Output the [X, Y] coordinate of the center of the cell containing the given text.  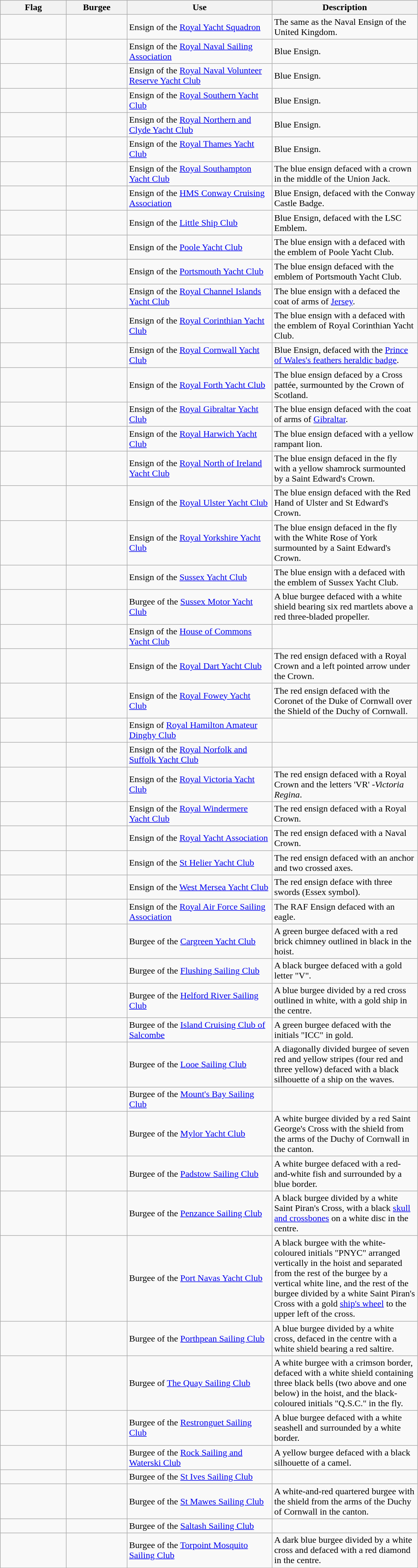
Ensign of the Royal Air Force Sailing Association [200, 912]
Burgee of the Mount's Bay Sailing Club [200, 1099]
Ensign of the HMS Conway Cruising Association [200, 198]
Burgee of the Flushing Sailing Club [200, 971]
Ensign of the West Mersea Yacht Club [200, 887]
Burgee of the Restronguet Sailing Club [200, 1428]
Flag [33, 8]
Burgee of the Penzance Sailing Club [200, 1213]
Burgee of the Looe Sailing Club [200, 1065]
Burgee of The Quay Sailing Club [200, 1383]
The red ensign defaced with a Royal Crown. [345, 814]
Ensign of the Royal Harwich Yacht Club [200, 439]
The blue ensign with a defaced with the emblem of Royal Corinthian Yacht Club. [345, 326]
The red ensign defaced with a Royal Crown and the letters 'VR' -Victoria Regina. [345, 784]
A blue burgee defaced with a white seashell and surrounded by a white border. [345, 1428]
Ensign of the Royal Northern and Clyde Yacht Club [200, 125]
Ensign of the Royal Corinthian Yacht Club [200, 326]
Ensign of the Royal Thames Yacht Club [200, 149]
A white burgee divided by a red Saint George's Cross with the shield from the arms of the Duchy of Cornwall in the canton. [345, 1134]
Use [200, 8]
Burgee of the Sussex Motor Yacht Club [200, 607]
Ensign of the Poole Yacht Club [200, 247]
The blue ensign with a defaced with the emblem of Poole Yacht Club. [345, 247]
Burgee of the Rock Sailing and Waterski Club [200, 1457]
Ensign of the Royal Southern Yacht Club [200, 100]
Ensign of the Royal Fowey Yacht Club [200, 700]
Ensign of the Royal Forth Yacht Club [200, 385]
Burgee of the Cargreen Yacht Club [200, 941]
Burgee of the St Ives Sailing Club [200, 1477]
A blue burgee defaced with a white shield bearing six red martlets above a red three-bladed propeller. [345, 607]
Blue Ensign, defaced with the LSC Emblem. [345, 223]
Ensign of the Royal Southampton Yacht Club [200, 174]
Ensign of the Little Ship Club [200, 223]
The blue ensign defaced with the coat of arms of Gibraltar. [345, 415]
A black burgee divided by a white Saint Piran's Cross, with a black skull and crossbones on a white disc in the centre. [345, 1213]
Ensign of the Royal Norfolk and Suffolk Yacht Club [200, 755]
Burgee of the Island Cruising Club of Salcombe [200, 1030]
A green burgee defaced with a red brick chimney outlined in black in the hoist. [345, 941]
Burgee of the Torpoint Mosquito Sailing Club [200, 1550]
Ensign of the Royal Gibraltar Yacht Club [200, 415]
Ensign of the Royal Yorkshire Yacht Club [200, 542]
Ensign of the Royal Victoria Yacht Club [200, 784]
The blue ensign defaced with the emblem of Portsmouth Yacht Club. [345, 272]
Burgee of the Port Navas Yacht Club [200, 1278]
Burgee of the Mylor Yacht Club [200, 1134]
The same as the Naval Ensign of the United Kingdom. [345, 27]
The blue ensign defaced with a crown in the middle of the Union Jack. [345, 174]
The blue ensign with a defaced with the emblem of Sussex Yacht Club. [345, 577]
The red ensign defaced with a Naval Crown. [345, 838]
Ensign of the St Helier Yacht Club [200, 863]
A blue burgee divided by a red cross outlined in white, with a gold ship in the centre. [345, 1000]
Ensign of Royal Hamilton Amateur Dinghy Club [200, 730]
Burgee of the Padstow Sailing Club [200, 1173]
The blue ensign defaced with the Red Hand of Ulster and St Edward's Crown. [345, 503]
Blue Ensign, defaced with the Conway Castle Badge. [345, 198]
Ensign of the Sussex Yacht Club [200, 577]
Ensign of the Royal Channel Islands Yacht Club [200, 296]
A white-and-red quartered burgee with the shield from the arms of the Duchy of Cornwall in the canton. [345, 1501]
Description [345, 8]
Ensign of the Portsmouth Yacht Club [200, 272]
A dark blue burgee divided by a white cross and defaced with a red diamond in the centre. [345, 1550]
A blue burgee divided by a white cross, defaced in the centre with a white shield bearing a red saltire. [345, 1339]
The red ensign defaced with an anchor and two crossed axes. [345, 863]
Ensign of the Royal Naval Sailing Association [200, 51]
A yellow burgee defaced with a black silhouette of a camel. [345, 1457]
The blue ensign with a defaced the coat of arms of Jersey. [345, 296]
The red ensign defaced with a Royal Crown and a left pointed arrow under the Crown. [345, 666]
Burgee of the Saltash Sailing Club [200, 1526]
Ensign of the Royal Windermere Yacht Club [200, 814]
Ensign of the Royal Yacht Association [200, 838]
Ensign of the House of Commons Yacht Club [200, 637]
Blue Ensign, defaced with the Prince of Wales's feathers heraldic badge. [345, 355]
Burgee of the Porthpean Sailing Club [200, 1339]
A black burgee defaced with a gold letter "V". [345, 971]
The red ensign defaced with the Coronet of the Duke of Cornwall over the Shield of the Duchy of Cornwall. [345, 700]
Burgee [97, 8]
The blue ensign defaced in the fly with a yellow shamrock surmounted by a Saint Edward's Crown. [345, 468]
The red ensign deface with three swords (Essex symbol). [345, 887]
The blue ensign defaced by a Cross pattée, surmounted by the Crown of Scotland. [345, 385]
A green burgee defaced with the initials "ICC" in gold. [345, 1030]
Ensign of the Royal Ulster Yacht Club [200, 503]
Ensign of the Royal Yacht Squadron [200, 27]
Ensign of the Royal North of Ireland Yacht Club [200, 468]
Ensign of the Royal Cornwall Yacht Club [200, 355]
The blue ensign defaced with a yellow rampant lion. [345, 439]
The RAF Ensign defaced with an eagle. [345, 912]
Ensign of the Royal Naval Volunteer Reserve Yacht Club [200, 76]
The blue ensign defaced in the fly with the White Rose of York surmounted by a Saint Edward's Crown. [345, 542]
Burgee of the St Mawes Sailing Club [200, 1501]
A white burgee defaced with a red-and-white fish and surrounded by a blue border. [345, 1173]
Ensign of the Royal Dart Yacht Club [200, 666]
A diagonally divided burgee of seven red and yellow stripes (four red and three yellow) defaced with a black silhouette of a ship on the waves. [345, 1065]
Burgee of the Helford River Sailing Club [200, 1000]
